Search for the cell housing the specified text and yield its [X, Y] center coordinate. 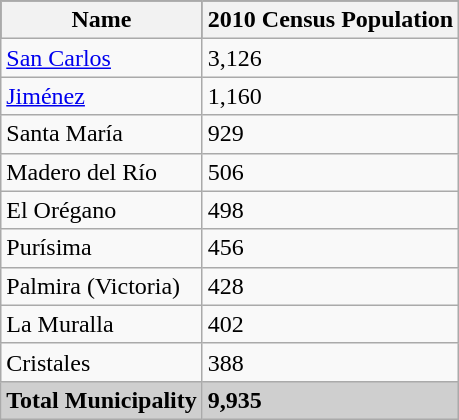
9,935 [330, 400]
Purísima [102, 248]
Jiménez [102, 96]
Palmira (Victoria) [102, 286]
Total Municipality [102, 400]
Cristales [102, 362]
388 [330, 362]
402 [330, 324]
1,160 [330, 96]
456 [330, 248]
929 [330, 134]
498 [330, 210]
Name [102, 20]
506 [330, 172]
El Orégano [102, 210]
Madero del Río [102, 172]
3,126 [330, 58]
428 [330, 286]
2010 Census Population [330, 20]
La Muralla [102, 324]
San Carlos [102, 58]
Santa María [102, 134]
